Detect which cell encompasses the target text, then output its (X, Y) center coordinate. 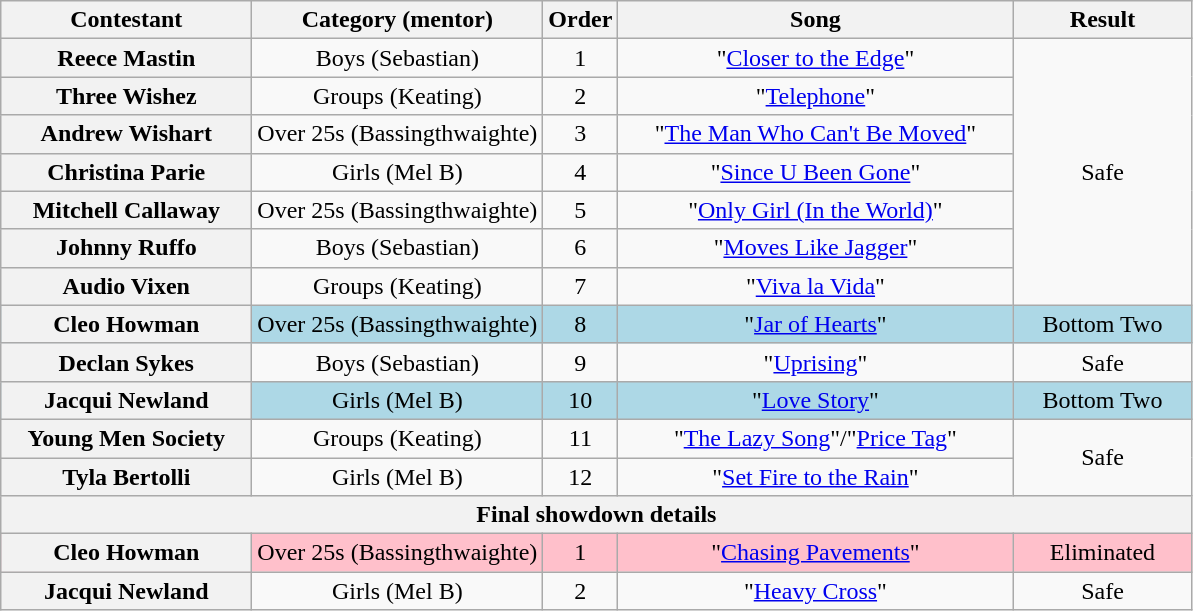
Category (mentor) (398, 20)
4 (580, 172)
"Since U Been Gone" (816, 172)
Mitchell Callaway (126, 210)
"Chasing Pavements" (816, 553)
"Viva la Vida" (816, 286)
"The Lazy Song"/"Price Tag" (816, 438)
"Closer to the Edge" (816, 58)
Johnny Ruffo (126, 248)
"Jar of Hearts" (816, 324)
Song (816, 20)
"Moves Like Jagger" (816, 248)
Andrew Wishart (126, 134)
Contestant (126, 20)
8 (580, 324)
Three Wishez (126, 96)
"Only Girl (In the World)" (816, 210)
Christina Parie (126, 172)
Tyla Bertolli (126, 477)
"Love Story" (816, 400)
9 (580, 362)
Order (580, 20)
12 (580, 477)
Final showdown details (596, 515)
Eliminated (1102, 553)
Young Men Society (126, 438)
10 (580, 400)
Declan Sykes (126, 362)
Reece Mastin (126, 58)
3 (580, 134)
11 (580, 438)
"Telephone" (816, 96)
5 (580, 210)
"Uprising" (816, 362)
6 (580, 248)
"The Man Who Can't Be Moved" (816, 134)
"Set Fire to the Rain" (816, 477)
"Heavy Cross" (816, 591)
Result (1102, 20)
Audio Vixen (126, 286)
7 (580, 286)
